Provide the (X, Y) coordinate of the cell's center where the given text is located.  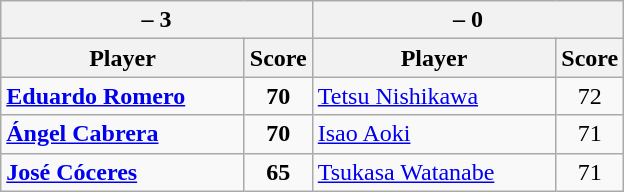
72 (590, 96)
Tsukasa Watanabe (434, 172)
José Cóceres (123, 172)
65 (278, 172)
Tetsu Nishikawa (434, 96)
Eduardo Romero (123, 96)
Ángel Cabrera (123, 134)
– 3 (157, 20)
– 0 (468, 20)
Isao Aoki (434, 134)
